Search for the cell housing the specified text and yield its [X, Y] center coordinate. 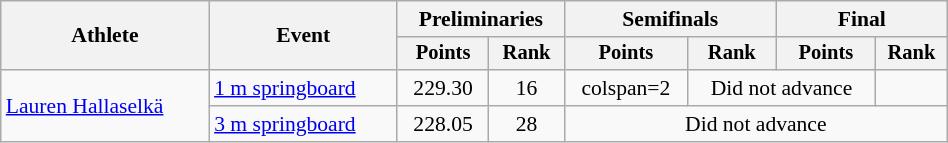
colspan=2 [626, 88]
Preliminaries [480, 19]
Lauren Hallaselkä [105, 106]
228.05 [442, 124]
28 [527, 124]
Semifinals [670, 19]
16 [527, 88]
Athlete [105, 36]
1 m springboard [303, 88]
3 m springboard [303, 124]
Event [303, 36]
229.30 [442, 88]
Final [862, 19]
